From the cell containing the given text, extract its center point as (x, y) coordinate. 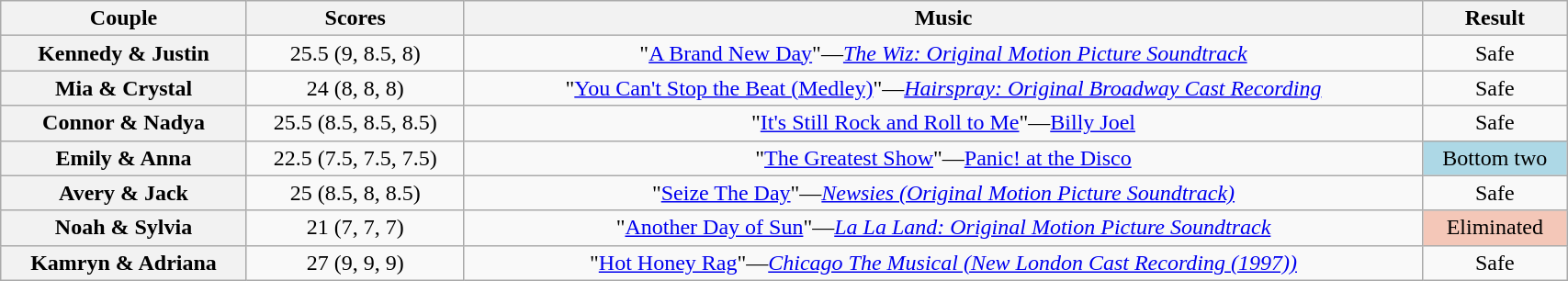
Avery & Jack (124, 193)
"Another Day of Sun"—La La Land: Original Motion Picture Soundtrack (943, 228)
27 (9, 9, 9) (355, 263)
"It's Still Rock and Roll to Me"—Billy Joel (943, 123)
Couple (124, 18)
25.5 (9, 8.5, 8) (355, 53)
Result (1495, 18)
"You Can't Stop the Beat (Medley)"—Hairspray: Original Broadway Cast Recording (943, 88)
Kamryn & Adriana (124, 263)
"Seize The Day"—Newsies (Original Motion Picture Soundtrack) (943, 193)
Noah & Sylvia (124, 228)
Music (943, 18)
Kennedy & Justin (124, 53)
Bottom two (1495, 158)
Emily & Anna (124, 158)
21 (7, 7, 7) (355, 228)
25.5 (8.5, 8.5, 8.5) (355, 123)
Scores (355, 18)
"The Greatest Show"—Panic! at the Disco (943, 158)
Mia & Crystal (124, 88)
25 (8.5, 8, 8.5) (355, 193)
24 (8, 8, 8) (355, 88)
22.5 (7.5, 7.5, 7.5) (355, 158)
"Hot Honey Rag"—Chicago The Musical (New London Cast Recording (1997)) (943, 263)
"A Brand New Day"—The Wiz: Original Motion Picture Soundtrack (943, 53)
Eliminated (1495, 228)
Connor & Nadya (124, 123)
